Search for the cell housing the specified text and yield its [X, Y] center coordinate. 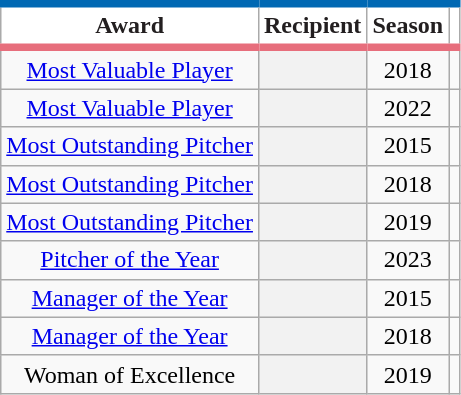
2022 [408, 108]
Recipient [312, 26]
Woman of Excellence [130, 374]
Pitcher of the Year [130, 260]
Season [408, 26]
2023 [408, 260]
Award [130, 26]
